Scan for the cell matching the given text and deliver its (x, y) coordinate at center. 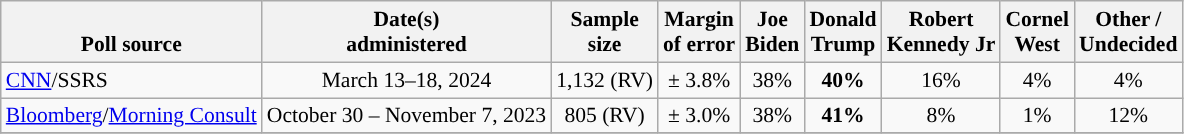
Poll source (132, 32)
40% (842, 80)
12% (1128, 116)
March 13–18, 2024 (407, 80)
JoeBiden (772, 32)
1% (1037, 116)
± 3.0% (699, 116)
CornelWest (1037, 32)
Bloomberg/Morning Consult (132, 116)
8% (942, 116)
Other /Undecided (1128, 32)
41% (842, 116)
Marginof error (699, 32)
CNN/SSRS (132, 80)
October 30 – November 7, 2023 (407, 116)
Samplesize (604, 32)
DonaldTrump (842, 32)
16% (942, 80)
± 3.8% (699, 80)
Date(s)administered (407, 32)
1,132 (RV) (604, 80)
RobertKennedy Jr (942, 32)
805 (RV) (604, 116)
